Output the (x, y) coordinate of the center of the cell containing the given text.  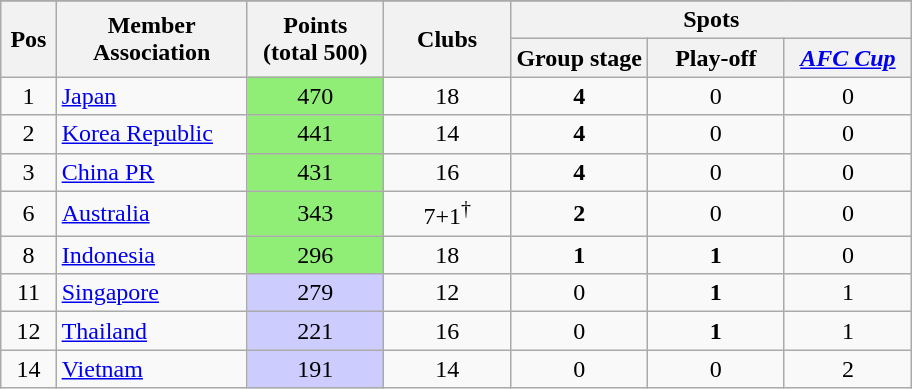
431 (315, 172)
MemberAssociation (152, 39)
Play-off (716, 58)
Clubs (447, 39)
Points(total 500) (315, 39)
Singapore (152, 293)
China PR (152, 172)
470 (315, 96)
Group stage (580, 58)
Thailand (152, 331)
279 (315, 293)
3 (28, 172)
296 (315, 255)
Australia (152, 214)
441 (315, 134)
11 (28, 293)
343 (315, 214)
Pos (28, 39)
6 (28, 214)
AFC Cup (848, 58)
Vietnam (152, 369)
Indonesia (152, 255)
7+1† (447, 214)
Japan (152, 96)
Spots (712, 20)
221 (315, 331)
191 (315, 369)
Korea Republic (152, 134)
8 (28, 255)
